Capture the cell that displays the provided text and extract its [x, y] central coordinate. 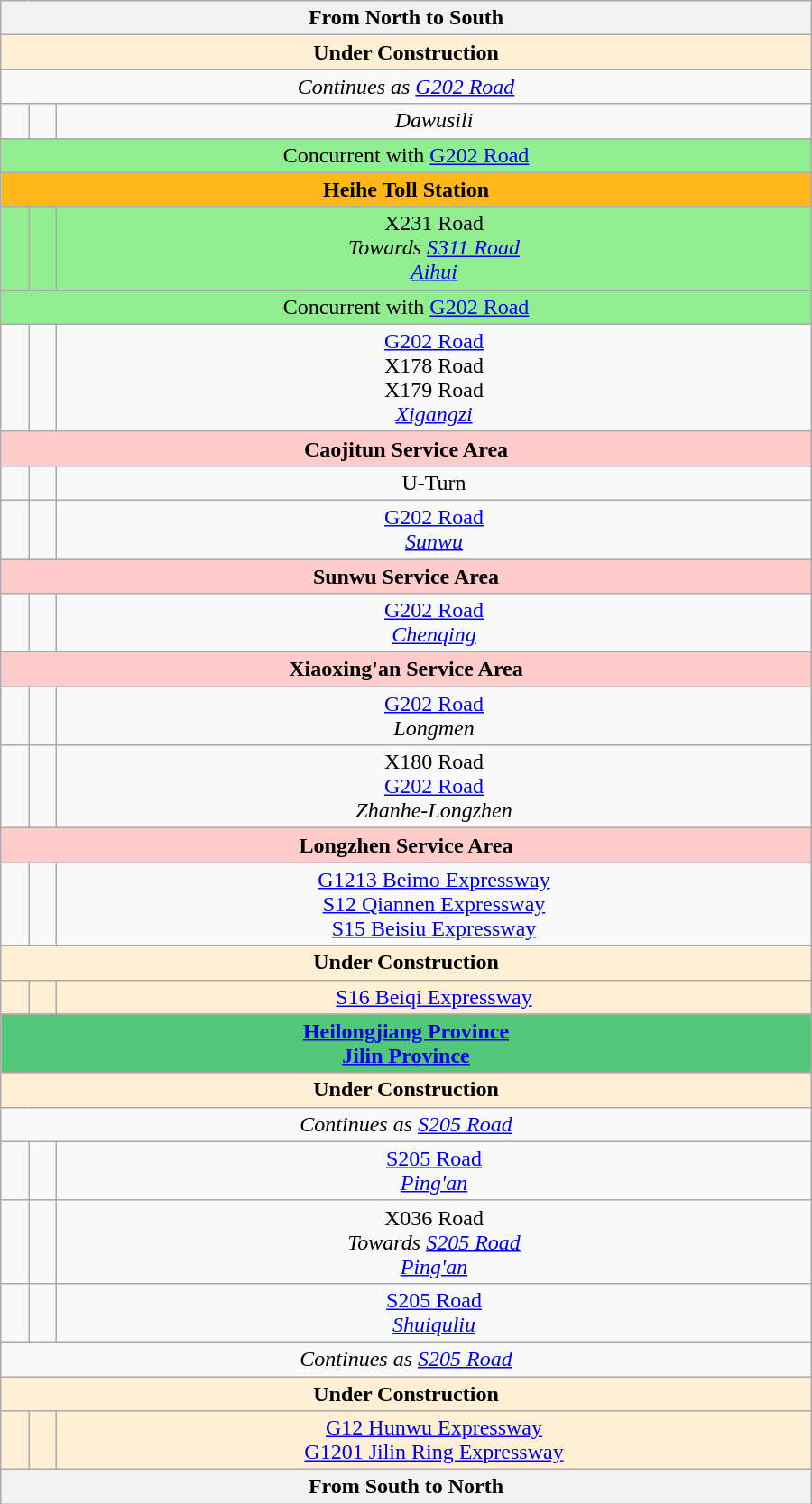
Xiaoxing'an Service Area [406, 669]
G202 RoadChenqing [434, 623]
From North to South [406, 18]
G202 RoadLongmen [434, 716]
Heilongjiang Province Jilin Province [406, 1043]
G202 Road X178 Road X179 RoadXigangzi [434, 377]
S205 RoadShuiquliu [434, 1312]
From South to North [406, 1487]
X180 Road G202 RoadZhanhe-Longzhen [434, 787]
Continues as G202 Road [406, 87]
Longzhen Service Area [406, 845]
U-Turn [434, 483]
Dawusili [434, 121]
S16 Beiqi Expressway [434, 997]
G1213 Beimo Expressway S12 Qiannen Expressway S15 Beisiu Expressway [434, 904]
G12 Hunwu Expressway G1201 Jilin Ring Expressway [434, 1440]
G202 RoadSunwu [434, 529]
Caojitun Service Area [406, 448]
X231 RoadTowards S311 RoadAihui [434, 248]
X036 RoadTowards S205 RoadPing'an [434, 1241]
Heihe Toll Station [406, 189]
Sunwu Service Area [406, 577]
S205 RoadPing'an [434, 1171]
